Locate the cell with the specified text and output its (x, y) center coordinate. 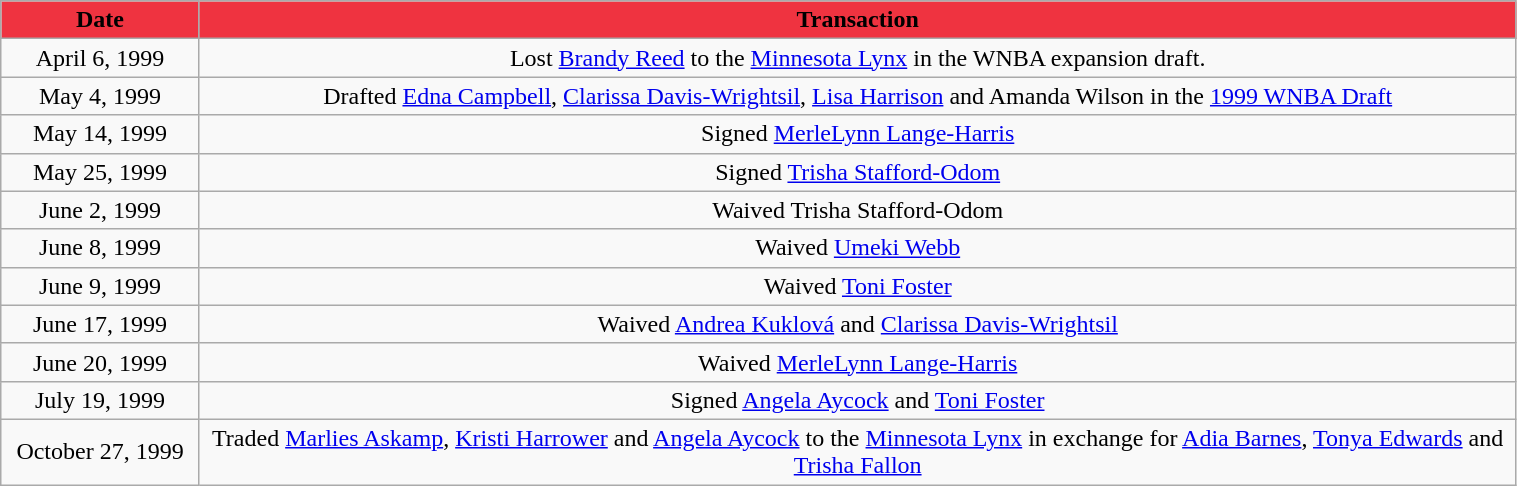
Drafted Edna Campbell, Clarissa Davis-Wrightsil, Lisa Harrison and Amanda Wilson in the 1999 WNBA Draft (858, 96)
Waived Trisha Stafford-Odom (858, 210)
June 8, 1999 (100, 248)
Transaction (858, 20)
Lost Brandy Reed to the Minnesota Lynx in the WNBA expansion draft. (858, 58)
June 9, 1999 (100, 286)
Waived Umeki Webb (858, 248)
May 25, 1999 (100, 172)
Waived MerleLynn Lange-Harris (858, 362)
Waived Andrea Kuklová and Clarissa Davis-Wrightsil (858, 324)
May 14, 1999 (100, 134)
June 20, 1999 (100, 362)
June 2, 1999 (100, 210)
Signed MerleLynn Lange-Harris (858, 134)
Date (100, 20)
Traded Marlies Askamp, Kristi Harrower and Angela Aycock to the Minnesota Lynx in exchange for Adia Barnes, Tonya Edwards and Trisha Fallon (858, 452)
Signed Angela Aycock and Toni Foster (858, 400)
April 6, 1999 (100, 58)
June 17, 1999 (100, 324)
Waived Toni Foster (858, 286)
October 27, 1999 (100, 452)
May 4, 1999 (100, 96)
Signed Trisha Stafford-Odom (858, 172)
July 19, 1999 (100, 400)
